Identify which cell holds the provided text, then report its [x, y] central coordinate. 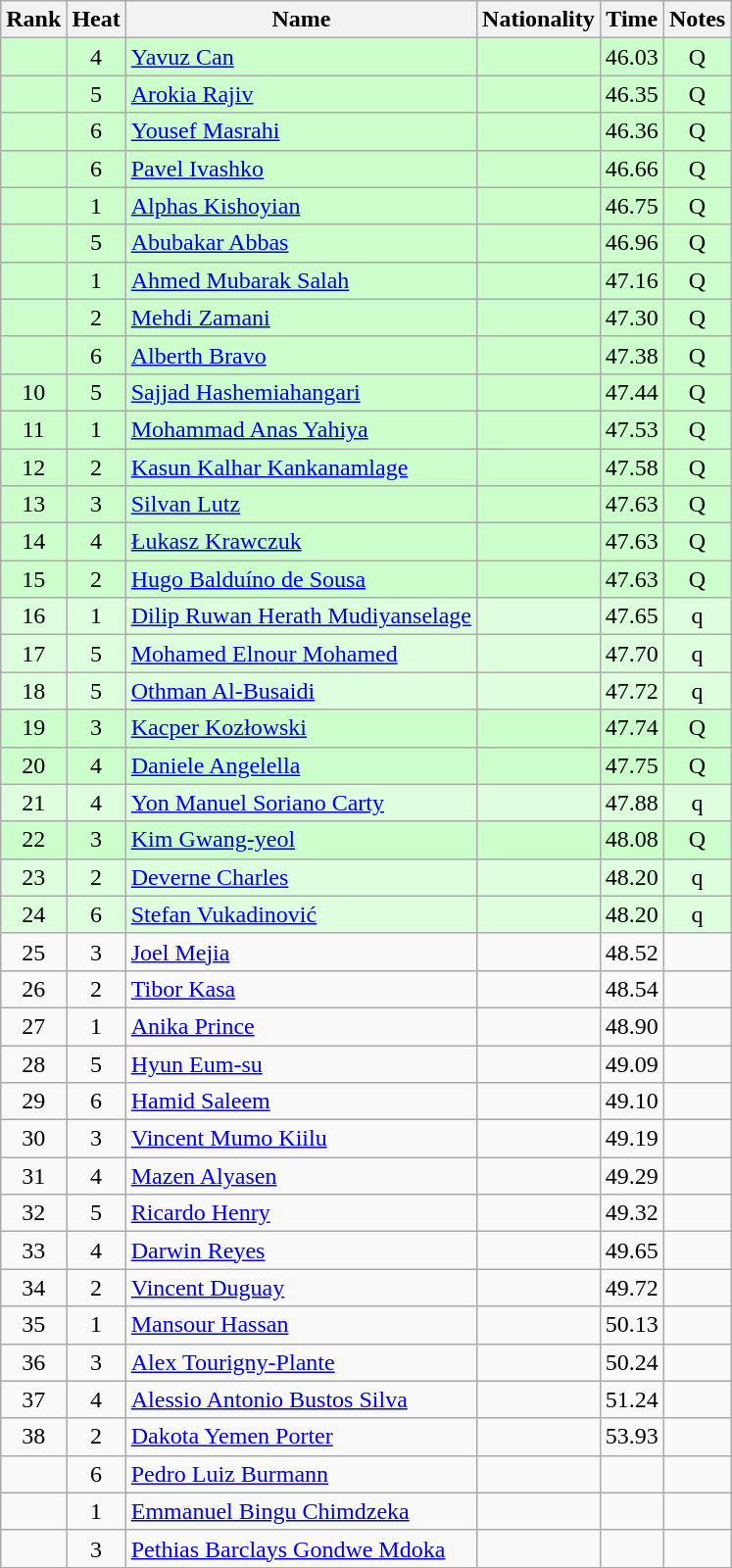
47.72 [631, 691]
Abubakar Abbas [301, 243]
26 [33, 989]
34 [33, 1288]
51.24 [631, 1399]
50.13 [631, 1325]
48.52 [631, 952]
Notes [697, 20]
Name [301, 20]
Alberth Bravo [301, 355]
Arokia Rajiv [301, 94]
Dakota Yemen Porter [301, 1437]
Pedro Luiz Burmann [301, 1474]
Anika Prince [301, 1026]
46.35 [631, 94]
47.88 [631, 803]
49.09 [631, 1063]
Yousef Masrahi [301, 131]
13 [33, 505]
Yon Manuel Soriano Carty [301, 803]
47.30 [631, 318]
Rank [33, 20]
31 [33, 1176]
22 [33, 840]
47.58 [631, 467]
Mehdi Zamani [301, 318]
Dilip Ruwan Herath Mudiyanselage [301, 616]
Emmanuel Bingu Chimdzeka [301, 1511]
18 [33, 691]
35 [33, 1325]
11 [33, 429]
Sajjad Hashemiahangari [301, 392]
28 [33, 1063]
Hamid Saleem [301, 1102]
Mazen Alyasen [301, 1176]
Ahmed Mubarak Salah [301, 280]
30 [33, 1139]
47.70 [631, 654]
Mohammad Anas Yahiya [301, 429]
Silvan Lutz [301, 505]
Tibor Kasa [301, 989]
Mansour Hassan [301, 1325]
Othman Al-Busaidi [301, 691]
46.96 [631, 243]
Hugo Balduíno de Sousa [301, 579]
46.66 [631, 169]
Kasun Kalhar Kankanamlage [301, 467]
49.29 [631, 1176]
47.16 [631, 280]
Darwin Reyes [301, 1250]
Pethias Barclays Gondwe Mdoka [301, 1548]
33 [33, 1250]
Ricardo Henry [301, 1213]
Pavel Ivashko [301, 169]
38 [33, 1437]
49.19 [631, 1139]
Mohamed Elnour Mohamed [301, 654]
Alphas Kishoyian [301, 206]
49.72 [631, 1288]
19 [33, 728]
20 [33, 765]
48.54 [631, 989]
47.38 [631, 355]
Joel Mejia [301, 952]
Alessio Antonio Bustos Silva [301, 1399]
47.74 [631, 728]
25 [33, 952]
Stefan Vukadinović [301, 914]
16 [33, 616]
17 [33, 654]
49.32 [631, 1213]
Vincent Mumo Kiilu [301, 1139]
48.08 [631, 840]
47.44 [631, 392]
32 [33, 1213]
29 [33, 1102]
50.24 [631, 1362]
27 [33, 1026]
47.75 [631, 765]
49.10 [631, 1102]
24 [33, 914]
Vincent Duguay [301, 1288]
Yavuz Can [301, 57]
Deverne Charles [301, 877]
Łukasz Krawczuk [301, 542]
Hyun Eum-su [301, 1063]
23 [33, 877]
53.93 [631, 1437]
36 [33, 1362]
10 [33, 392]
14 [33, 542]
Nationality [539, 20]
46.36 [631, 131]
46.75 [631, 206]
Time [631, 20]
Kacper Kozłowski [301, 728]
21 [33, 803]
Kim Gwang-yeol [301, 840]
47.65 [631, 616]
Alex Tourigny-Plante [301, 1362]
49.65 [631, 1250]
Daniele Angelella [301, 765]
37 [33, 1399]
Heat [96, 20]
46.03 [631, 57]
47.53 [631, 429]
15 [33, 579]
48.90 [631, 1026]
12 [33, 467]
